Find where the given text appears and provide that cell's center as [X, Y] coordinate. 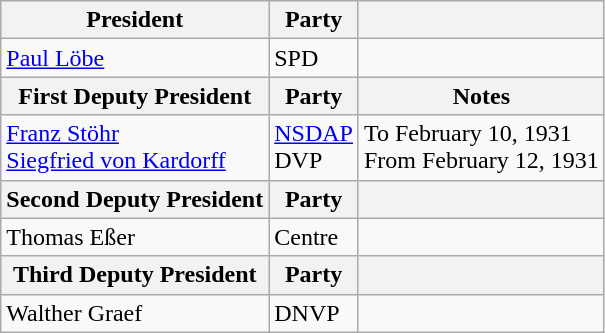
Walther Graef [135, 313]
Centre [314, 237]
Thomas Eßer [135, 237]
SPD [314, 58]
NSDAPDVP [314, 148]
Notes [481, 96]
Third Deputy President [135, 275]
Paul Löbe [135, 58]
Franz StöhrSiegfried von Kardorff [135, 148]
Second Deputy President [135, 199]
First Deputy President [135, 96]
President [135, 20]
To February 10, 1931From February 12, 1931 [481, 148]
DNVP [314, 313]
